Return the (X, Y) coordinate for the center point of the cell that contains the specified text.  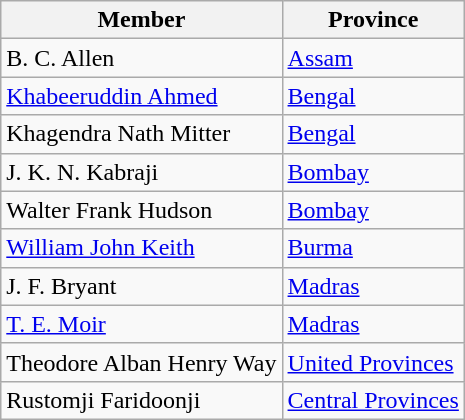
Member (142, 20)
William John Keith (142, 248)
Khagendra Nath Mitter (142, 134)
T. E. Moir (142, 324)
Khabeeruddin Ahmed (142, 96)
B. C. Allen (142, 58)
Central Provinces (373, 400)
United Provinces (373, 362)
Province (373, 20)
J. K. N. Kabraji (142, 172)
J. F. Bryant (142, 286)
Burma (373, 248)
Assam (373, 58)
Theodore Alban Henry Way (142, 362)
Walter Frank Hudson (142, 210)
Rustomji Faridoonji (142, 400)
